Return (X, Y) of the center of cell containing provided text 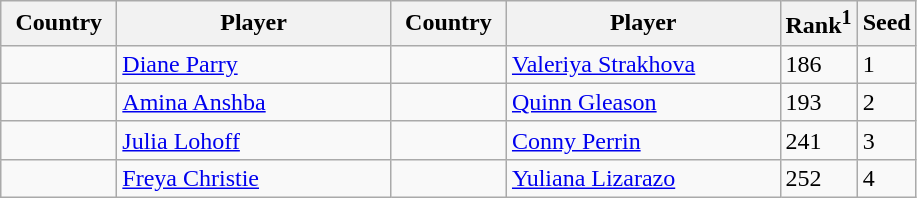
Seed (886, 24)
2 (886, 102)
4 (886, 178)
252 (818, 178)
1 (886, 64)
186 (818, 64)
Amina Anshba (254, 102)
241 (818, 140)
Yuliana Lizarazo (643, 178)
Conny Perrin (643, 140)
193 (818, 102)
Diane Parry (254, 64)
Valeriya Strakhova (643, 64)
3 (886, 140)
Freya Christie (254, 178)
Rank1 (818, 24)
Julia Lohoff (254, 140)
Quinn Gleason (643, 102)
